Extract the [x, y] coordinate from the center of the cell holding the provided text.  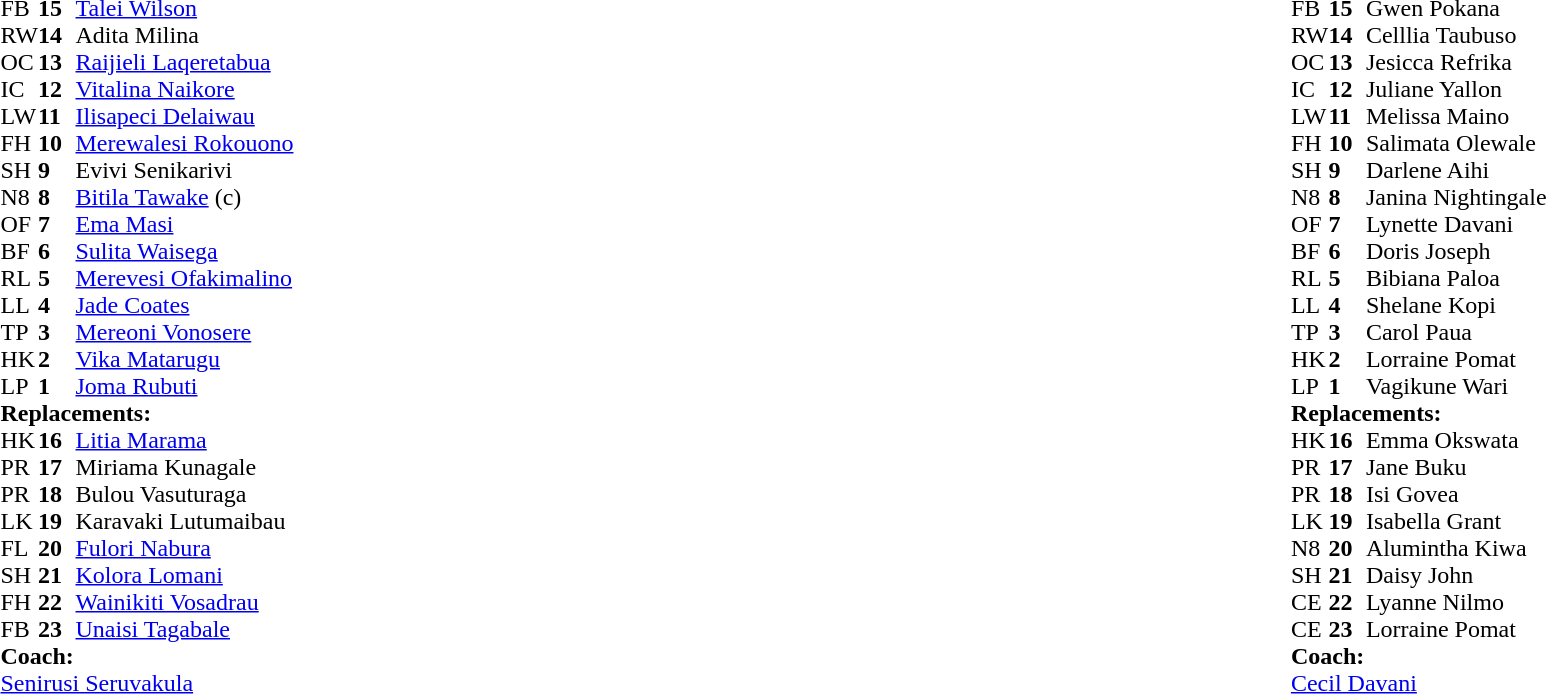
Litia Marama [185, 440]
Karavaki Lutumaibau [185, 522]
FL [19, 548]
Miriama Kunagale [185, 468]
Sulita Waisega [185, 252]
Merewalesi Rokouono [185, 144]
Coach: [146, 656]
Ilisapeci Delaiwau [185, 116]
Kolora Lomani [185, 576]
Fulori Nabura [185, 548]
Ema Masi [185, 224]
Adita Milina [185, 36]
Jade Coates [185, 306]
Bitila Tawake (c) [185, 198]
Merevesi Ofakimalino [185, 278]
FB [19, 630]
Mereoni Vonosere [185, 332]
Vitalina Naikore [185, 90]
Replacements: [146, 414]
Vika Matarugu [185, 360]
Raijieli Laqeretabua [185, 62]
Joma Rubuti [185, 386]
Evivi Senikarivi [185, 170]
Unaisi Tagabale [185, 630]
Wainikiti Vosadrau [185, 602]
Bulou Vasuturaga [185, 494]
